Detect which cell encompasses the target text, then output its (X, Y) center coordinate. 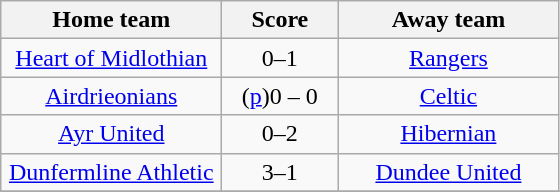
0–1 (280, 58)
Celtic (448, 96)
Hibernian (448, 134)
Score (280, 20)
Away team (448, 20)
Home team (112, 20)
Ayr United (112, 134)
Dundee United (448, 172)
Airdrieonians (112, 96)
Rangers (448, 58)
Dunfermline Athletic (112, 172)
0–2 (280, 134)
3–1 (280, 172)
Heart of Midlothian (112, 58)
(p)0 – 0 (280, 96)
